For the text-containing cell, return its midpoint in [x, y] coordinate format. 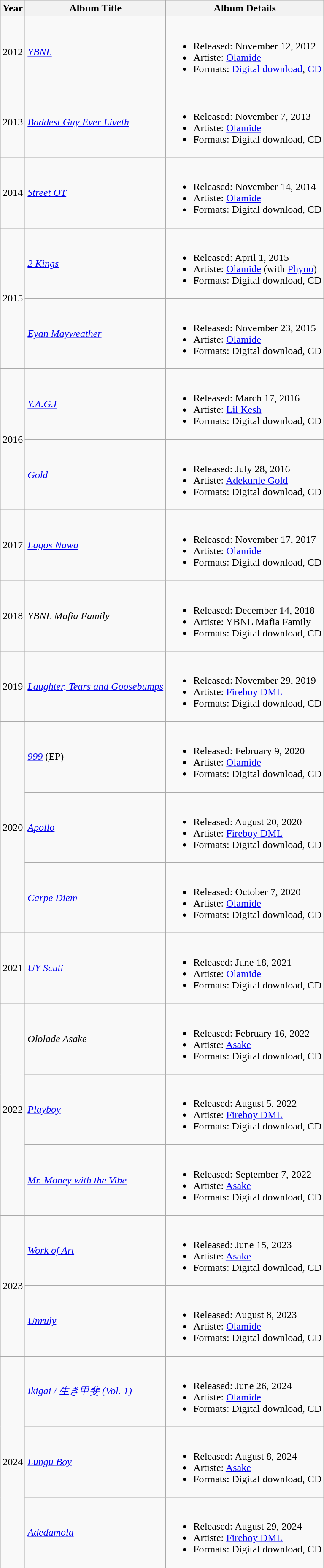
2018 [13, 615]
Unruly [95, 1321]
Playboy [95, 1109]
Released: October 7, 2020Artiste: OlamideFormats: Digital download, CD [245, 898]
Released: August 5, 2022Artiste: Fireboy DMLFormats: Digital download, CD [245, 1109]
2023 [13, 1286]
Released: February 9, 2020Artiste: OlamideFormats: Digital download, CD [245, 756]
Work of Art [95, 1250]
Lagos Nawa [95, 545]
UY Scuti [95, 968]
Released: November 7, 2013Artiste: OlamideFormats: Digital download, CD [245, 122]
2016 [13, 439]
Released: July 28, 2016Artiste: Adekunle GoldFormats: Digital download, CD [245, 474]
Released: August 29, 2024Artiste: Fireboy DMLFormats: Digital download, CD [245, 1532]
999 (EP) [95, 756]
2017 [13, 545]
Released: November 12, 2012Artiste: OlamideFormats: Digital download, CD [245, 51]
Baddest Guy Ever Liveth [95, 122]
Ikigai / 生き甲斐 (Vol. 1) [95, 1391]
Released: February 16, 2022Artiste: AsakeFormats: Digital download, CD [245, 1039]
2022 [13, 1109]
Released: March 17, 2016Artiste: Lil KeshFormats: Digital download, CD [245, 404]
Gold [95, 474]
Released: June 15, 2023Artiste: AsakeFormats: Digital download, CD [245, 1250]
Ololade Asake [95, 1039]
Mr. Money with the Vibe [95, 1180]
Lungu Boy [95, 1462]
Adedamola [95, 1532]
2 Kings [95, 263]
2024 [13, 1462]
2015 [13, 298]
Released: August 8, 2024Artiste: AsakeFormats: Digital download, CD [245, 1462]
YBNL Mafia Family [95, 615]
Released: November 23, 2015Artiste: OlamideFormats: Digital download, CD [245, 333]
Y.A.G.I [95, 404]
Released: November 17, 2017Artiste: OlamideFormats: Digital download, CD [245, 545]
Released: November 14, 2014Artiste: OlamideFormats: Digital download, CD [245, 192]
Album Title [95, 8]
2014 [13, 192]
Laughter, Tears and Goosebumps [95, 686]
Street OT [95, 192]
Released: August 20, 2020Artiste: Fireboy DMLFormats: Digital download, CD [245, 827]
Released: April 1, 2015Artiste: Olamide (with Phyno)Formats: Digital download, CD [245, 263]
Album Details [245, 8]
YBNL [95, 51]
Eyan Mayweather [95, 333]
2021 [13, 968]
Released: September 7, 2022Artiste: AsakeFormats: Digital download, CD [245, 1180]
Released: December 14, 2018Artiste: YBNL Mafia FamilyFormats: Digital download, CD [245, 615]
2012 [13, 51]
Released: November 29, 2019Artiste: Fireboy DMLFormats: Digital download, CD [245, 686]
Apollo [95, 827]
Released: June 18, 2021Artiste: OlamideFormats: Digital download, CD [245, 968]
Year [13, 8]
Released: June 26, 2024Artiste: OlamideFormats: Digital download, CD [245, 1391]
Released: August 8, 2023Artiste: OlamideFormats: Digital download, CD [245, 1321]
2013 [13, 122]
Carpe Diem [95, 898]
2020 [13, 827]
2019 [13, 686]
